Output the (X, Y) coordinate of the center of the cell containing the given text.  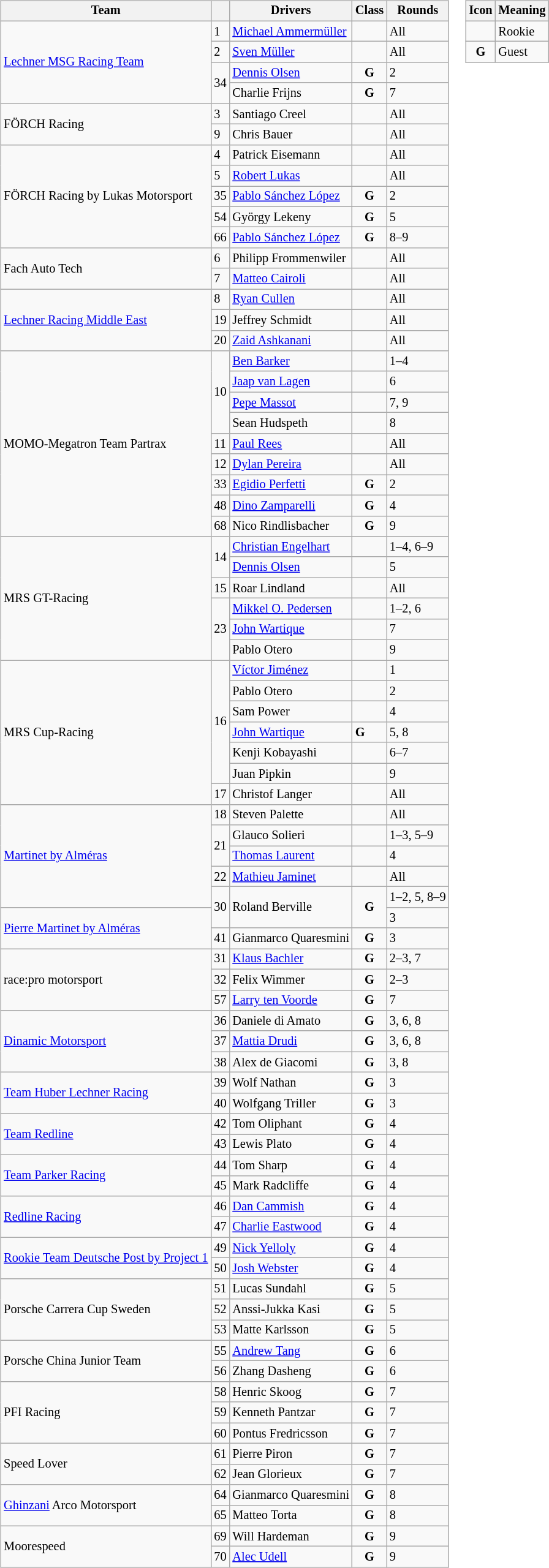
Christof Langer (290, 794)
Kenji Kobayashi (290, 753)
12 (220, 464)
49 (220, 1248)
Porsche Carrera Cup Sweden (105, 1310)
Charlie Frijns (290, 93)
39 (220, 1083)
Tom Oliphant (290, 1124)
41 (220, 938)
Martinet by Alméras (105, 856)
8–9 (418, 238)
Rookie Team Deutsche Post by Project 1 (105, 1258)
10 (220, 392)
Meaning (522, 11)
Mathieu Jaminet (290, 876)
Jaap van Lagen (290, 382)
31 (220, 959)
34 (220, 83)
Roar Lindland (290, 588)
Egidio Perfetti (290, 485)
Jeffrey Schmidt (290, 320)
FÖRCH Racing (105, 124)
50 (220, 1268)
Will Hardeman (290, 1536)
Rounds (418, 11)
56 (220, 1371)
7, 9 (418, 402)
Dan Cammish (290, 1207)
42 (220, 1124)
Jean Glorieux (290, 1474)
53 (220, 1330)
Lewis Plato (290, 1145)
György Lekeny (290, 217)
6–7 (418, 753)
PFI Racing (105, 1412)
66 (220, 238)
Pontus Fredricsson (290, 1433)
Ryan Cullen (290, 300)
68 (220, 526)
3, 8 (418, 1062)
Glauco Solieri (290, 835)
Matteo Cairoli (290, 279)
Dinamic Motorsport (105, 1041)
Pierre Martinet by Alméras (105, 929)
58 (220, 1392)
Kenneth Pantzar (290, 1412)
54 (220, 217)
11 (220, 443)
1–4 (418, 361)
1–2, 6 (418, 609)
Speed Lover (105, 1464)
69 (220, 1536)
Pepe Massot (290, 402)
35 (220, 197)
20 (220, 341)
Philipp Frommenwiler (290, 258)
Redline Racing (105, 1216)
Klaus Bachler (290, 959)
Wolf Nathan (290, 1083)
Team Huber Lechner Racing (105, 1093)
Roland Berville (290, 908)
Larry ten Voorde (290, 1000)
Tom Sharp (290, 1165)
Ben Barker (290, 361)
Steven Palette (290, 815)
Henric Skoog (290, 1392)
1–2, 5, 8–9 (418, 897)
Lucas Sundahl (290, 1289)
Patrick Eisemann (290, 155)
51 (220, 1289)
2–3, 7 (418, 959)
Ghinzani Arco Motorsport (105, 1506)
Team (105, 11)
Zhang Dasheng (290, 1371)
Daniele di Amato (290, 1021)
Chris Bauer (290, 135)
16 (220, 722)
MOMO-Megatron Team Partrax (105, 443)
Alex de Giacomi (290, 1062)
Robert Lukas (290, 176)
48 (220, 505)
Lechner Racing Middle East (105, 320)
Pierre Piron (290, 1454)
47 (220, 1227)
Dino Zamparelli (290, 505)
MRS GT-Racing (105, 598)
Paul Rees (290, 443)
Josh Webster (290, 1268)
64 (220, 1495)
43 (220, 1145)
Rookie (522, 31)
Juan Pipkin (290, 774)
45 (220, 1186)
60 (220, 1433)
MRS Cup-Racing (105, 733)
19 (220, 320)
Alec Udell (290, 1557)
Sam Power (290, 712)
70 (220, 1557)
Wolfgang Triller (290, 1103)
33 (220, 485)
36 (220, 1021)
Sean Hudspeth (290, 423)
15 (220, 588)
38 (220, 1062)
57 (220, 1000)
Guest (522, 52)
Santiago Creel (290, 114)
Anssi-Jukka Kasi (290, 1310)
Class (369, 11)
Zaid Ashkanani (290, 341)
1–4, 6–9 (418, 547)
Charlie Eastwood (290, 1227)
62 (220, 1474)
Mikkel O. Pedersen (290, 609)
44 (220, 1165)
23 (220, 630)
1–3, 5–9 (418, 835)
5, 8 (418, 733)
40 (220, 1103)
Mattia Drudi (290, 1041)
Víctor Jiménez (290, 671)
Moorespeed (105, 1546)
Porsche China Junior Team (105, 1361)
32 (220, 979)
59 (220, 1412)
37 (220, 1041)
65 (220, 1516)
Team Redline (105, 1134)
Christian Engelhart (290, 547)
61 (220, 1454)
2–3 (418, 979)
FÖRCH Racing by Lukas Motorsport (105, 196)
Nick Yelloly (290, 1248)
55 (220, 1351)
22 (220, 876)
Felix Wimmer (290, 979)
21 (220, 845)
Fach Auto Tech (105, 268)
Michael Ammermüller (290, 31)
Drivers (290, 11)
14 (220, 557)
30 (220, 908)
Andrew Tang (290, 1351)
18 (220, 815)
Nico Rindlisbacher (290, 526)
Team Parker Racing (105, 1175)
Matteo Torta (290, 1516)
Icon (480, 11)
Matte Karlsson (290, 1330)
17 (220, 794)
Sven Müller (290, 52)
race:pro motorsport (105, 980)
52 (220, 1310)
Lechner MSG Racing Team (105, 62)
Thomas Laurent (290, 856)
46 (220, 1207)
Dylan Pereira (290, 464)
Mark Radcliffe (290, 1186)
